Output the (x, y) coordinate of the center of the cell containing the given text.  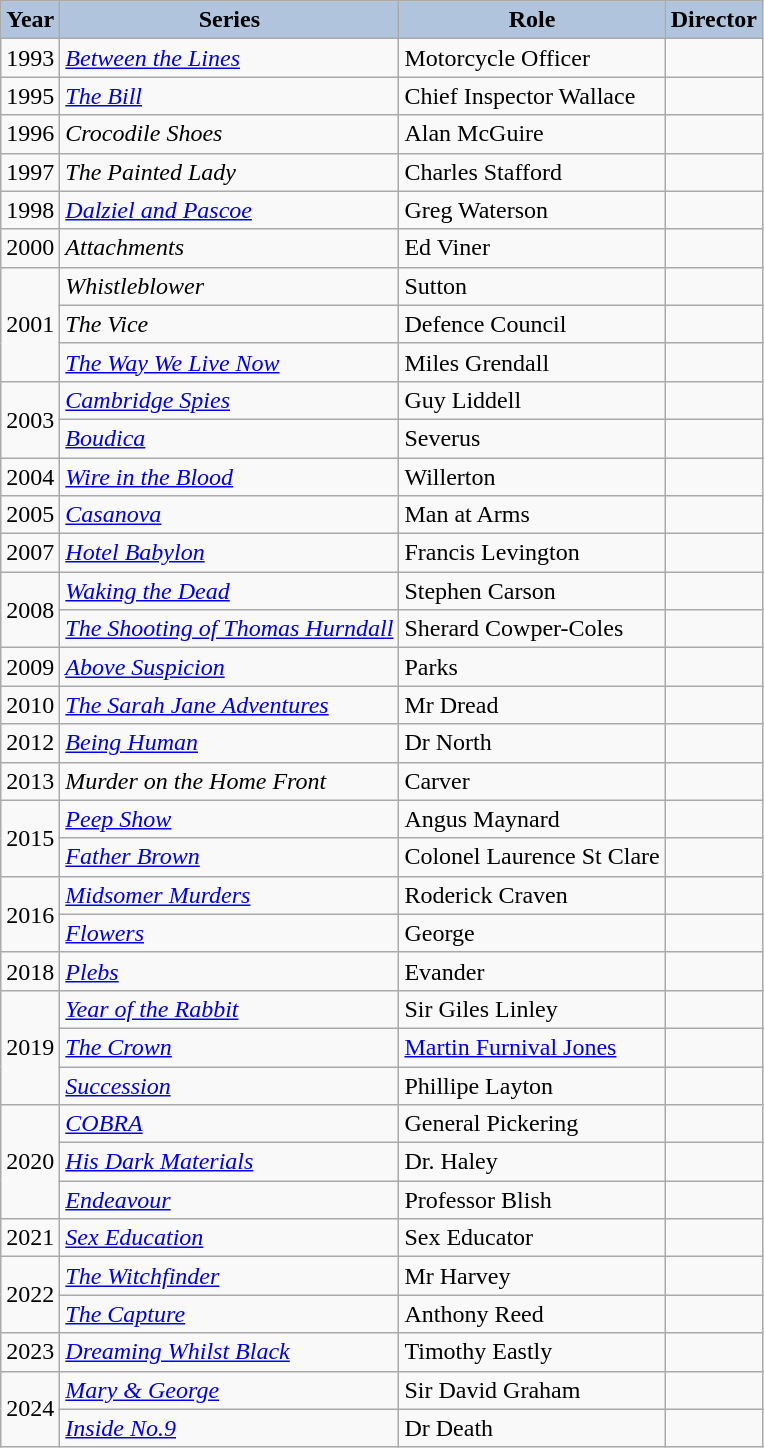
Alan McGuire (532, 134)
Parks (532, 667)
Boudica (230, 438)
Miles Grendall (532, 362)
Greg Waterson (532, 210)
Sutton (532, 286)
Timothy Eastly (532, 1352)
The Sarah Jane Adventures (230, 705)
Director (714, 20)
Man at Arms (532, 515)
Series (230, 20)
2013 (30, 781)
Dreaming Whilst Black (230, 1352)
The Bill (230, 96)
2000 (30, 248)
2016 (30, 914)
Francis Levington (532, 553)
Dr. Haley (532, 1162)
1993 (30, 58)
Hotel Babylon (230, 553)
Professor Blish (532, 1200)
1998 (30, 210)
Guy Liddell (532, 400)
Father Brown (230, 857)
Charles Stafford (532, 172)
Defence Council (532, 324)
Anthony Reed (532, 1314)
Colonel Laurence St Clare (532, 857)
The Witchfinder (230, 1276)
Motorcycle Officer (532, 58)
Plebs (230, 971)
2018 (30, 971)
2005 (30, 515)
The Shooting of Thomas Hurndall (230, 629)
Willerton (532, 477)
2001 (30, 324)
Waking the Dead (230, 591)
Inside No.9 (230, 1428)
2019 (30, 1047)
Ed Viner (532, 248)
COBRA (230, 1124)
Chief Inspector Wallace (532, 96)
Severus (532, 438)
Role (532, 20)
2021 (30, 1238)
Sherard Cowper-Coles (532, 629)
Attachments (230, 248)
George (532, 933)
Mr Harvey (532, 1276)
Evander (532, 971)
2008 (30, 610)
Midsomer Murders (230, 895)
Succession (230, 1085)
Dalziel and Pascoe (230, 210)
2024 (30, 1409)
Year (30, 20)
2004 (30, 477)
Sex Educator (532, 1238)
Above Suspicion (230, 667)
2020 (30, 1162)
2022 (30, 1295)
Between the Lines (230, 58)
Angus Maynard (532, 819)
Flowers (230, 933)
Crocodile Shoes (230, 134)
Sir David Graham (532, 1390)
Endeavour (230, 1200)
The Way We Live Now (230, 362)
Murder on the Home Front (230, 781)
Whistleblower (230, 286)
1997 (30, 172)
Wire in the Blood (230, 477)
Peep Show (230, 819)
2012 (30, 743)
The Painted Lady (230, 172)
His Dark Materials (230, 1162)
2023 (30, 1352)
General Pickering (532, 1124)
Dr Death (532, 1428)
2009 (30, 667)
Carver (532, 781)
The Capture (230, 1314)
Year of the Rabbit (230, 1009)
Cambridge Spies (230, 400)
Martin Furnival Jones (532, 1047)
1996 (30, 134)
Mary & George (230, 1390)
Roderick Craven (532, 895)
Stephen Carson (532, 591)
Sex Education (230, 1238)
The Vice (230, 324)
1995 (30, 96)
Being Human (230, 743)
2003 (30, 419)
Sir Giles Linley (532, 1009)
2007 (30, 553)
Dr North (532, 743)
Mr Dread (532, 705)
Casanova (230, 515)
Phillipe Layton (532, 1085)
2010 (30, 705)
The Crown (230, 1047)
2015 (30, 838)
